Scan for the cell matching the given text and deliver its [x, y] coordinate at center. 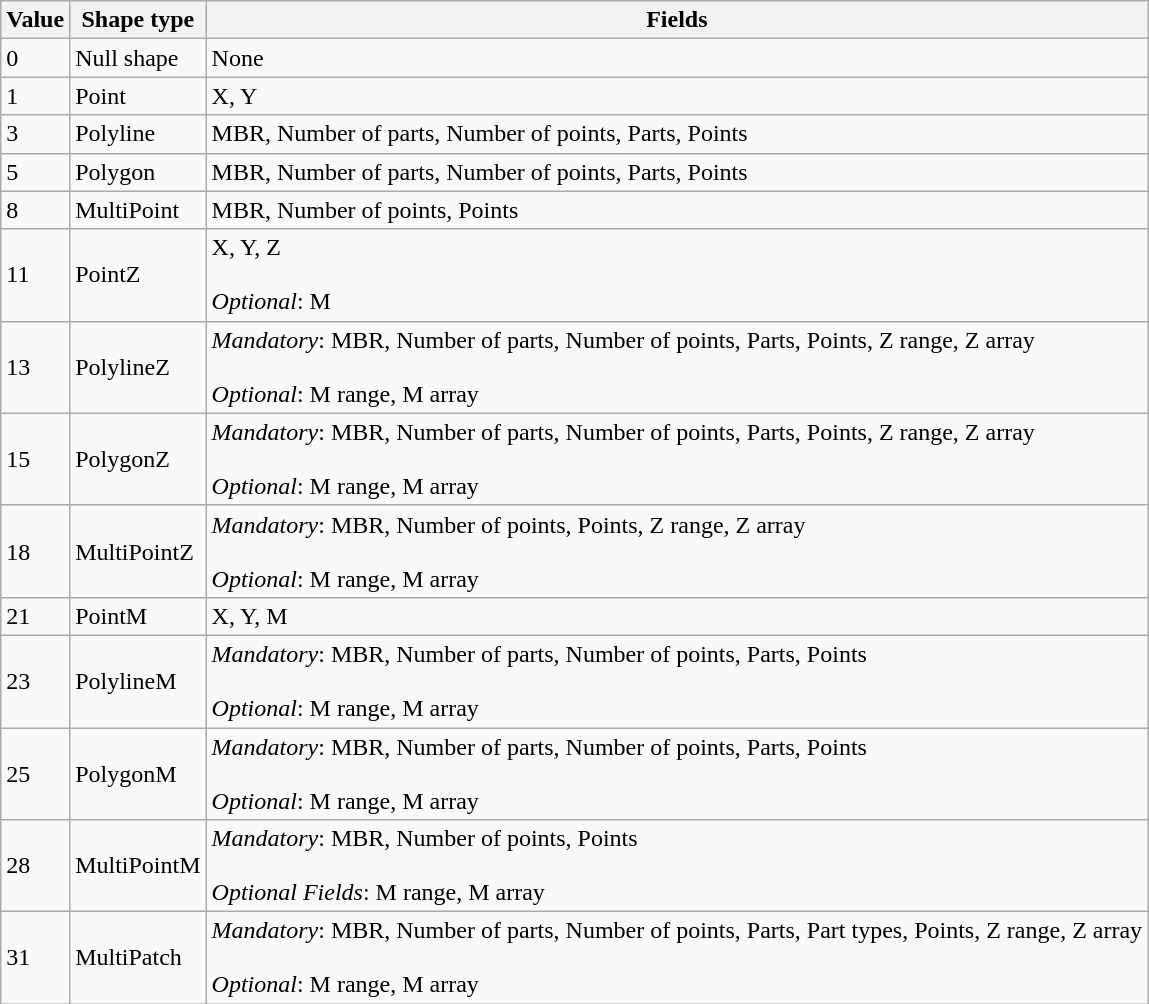
13 [36, 367]
Point [138, 96]
Mandatory: MBR, Number of points, PointsOptional Fields: M range, M array [677, 866]
5 [36, 172]
X, Y, M [677, 616]
15 [36, 459]
28 [36, 866]
MultiPointM [138, 866]
None [677, 58]
X, Y [677, 96]
PolygonZ [138, 459]
31 [36, 958]
PolylineZ [138, 367]
Polyline [138, 134]
Value [36, 20]
PointM [138, 616]
0 [36, 58]
PolylineM [138, 681]
MultiPointZ [138, 551]
PointZ [138, 275]
8 [36, 210]
MBR, Number of points, Points [677, 210]
X, Y, ZOptional: M [677, 275]
21 [36, 616]
Polygon [138, 172]
11 [36, 275]
Shape type [138, 20]
18 [36, 551]
Fields [677, 20]
23 [36, 681]
Null shape [138, 58]
Mandatory: MBR, Number of parts, Number of points, Parts, Part types, Points, Z range, Z arrayOptional: M range, M array [677, 958]
3 [36, 134]
MultiPatch [138, 958]
PolygonM [138, 774]
Mandatory: MBR, Number of points, Points, Z range, Z arrayOptional: M range, M array [677, 551]
MultiPoint [138, 210]
1 [36, 96]
25 [36, 774]
